Determine the [X, Y] coordinate at the center of the cell enclosing the given text.  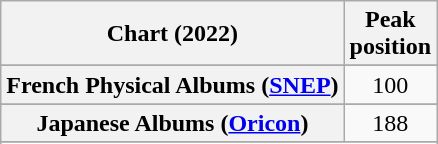
100 [390, 85]
188 [390, 123]
Peakposition [390, 34]
French Physical Albums (SNEP) [172, 85]
Chart (2022) [172, 34]
Japanese Albums (Oricon) [172, 123]
